Locate the cell with the specified text and output its (x, y) center coordinate. 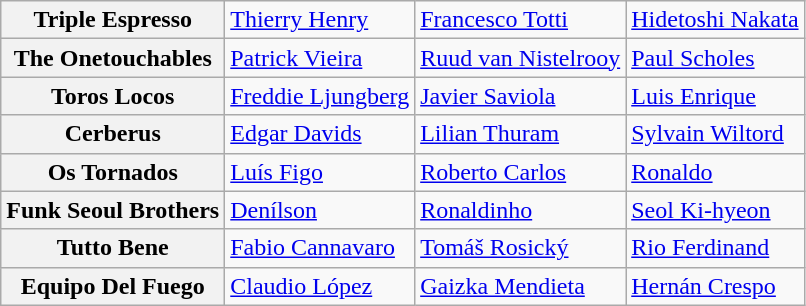
Gaizka Mendieta (520, 286)
Claudio López (320, 286)
Ronaldo (715, 172)
Toros Locos (113, 96)
Edgar Davids (320, 134)
Funk Seoul Brothers (113, 210)
Tutto Bene (113, 248)
Rio Ferdinand (715, 248)
Roberto Carlos (520, 172)
Luís Figo (320, 172)
Ruud van Nistelrooy (520, 58)
Equipo Del Fuego (113, 286)
Hernán Crespo (715, 286)
Seol Ki-hyeon (715, 210)
Sylvain Wiltord (715, 134)
Hidetoshi Nakata (715, 20)
Javier Saviola (520, 96)
Freddie Ljungberg (320, 96)
Ronaldinho (520, 210)
Fabio Cannavaro (320, 248)
Francesco Totti (520, 20)
Luis Enrique (715, 96)
Cerberus (113, 134)
Triple Espresso (113, 20)
Denílson (320, 210)
Patrick Vieira (320, 58)
Thierry Henry (320, 20)
Paul Scholes (715, 58)
Lilian Thuram (520, 134)
Os Tornados (113, 172)
The Onetouchables (113, 58)
Tomáš Rosický (520, 248)
